Scan for the cell matching the given text and deliver its (X, Y) coordinate at center. 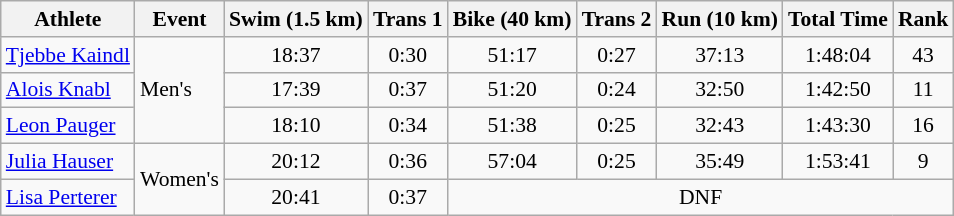
Lisa Perterer (68, 197)
18:10 (296, 126)
20:12 (296, 162)
Run (10 km) (719, 19)
0:36 (408, 162)
Tjebbe Kaindl (68, 55)
32:43 (719, 126)
0:30 (408, 55)
Event (180, 19)
0:34 (408, 126)
Alois Knabl (68, 90)
1:43:30 (838, 126)
51:38 (512, 126)
Men's (180, 90)
57:04 (512, 162)
1:48:04 (838, 55)
32:50 (719, 90)
Women's (180, 180)
35:49 (719, 162)
Trans 1 (408, 19)
Athlete (68, 19)
20:41 (296, 197)
Trans 2 (617, 19)
Rank (924, 19)
43 (924, 55)
9 (924, 162)
0:27 (617, 55)
Total Time (838, 19)
1:53:41 (838, 162)
Swim (1.5 km) (296, 19)
DNF (701, 197)
Leon Pauger (68, 126)
Julia Hauser (68, 162)
Bike (40 km) (512, 19)
51:20 (512, 90)
1:42:50 (838, 90)
11 (924, 90)
51:17 (512, 55)
0:24 (617, 90)
17:39 (296, 90)
18:37 (296, 55)
37:13 (719, 55)
16 (924, 126)
